Provide the (x, y) coordinate of the cell's center where the given text is located.  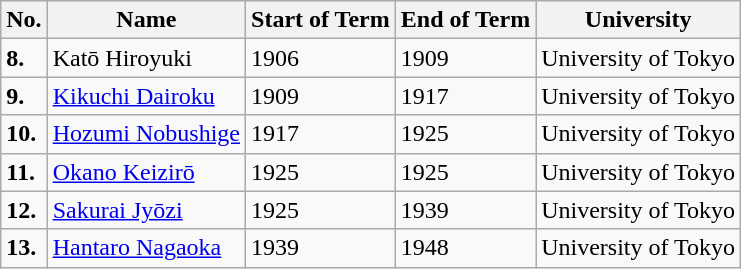
1948 (465, 248)
10. (24, 134)
End of Term (465, 20)
12. (24, 210)
8. (24, 58)
Kikuchi Dairoku (146, 96)
Katō Hiroyuki (146, 58)
Sakurai Jyōzi (146, 210)
University (638, 20)
Name (146, 20)
Start of Term (321, 20)
13. (24, 248)
Hozumi Nobushige (146, 134)
11. (24, 172)
Okano Keizirō (146, 172)
Hantaro Nagaoka (146, 248)
1906 (321, 58)
No. (24, 20)
9. (24, 96)
